Return (x, y) of the center of cell containing provided text 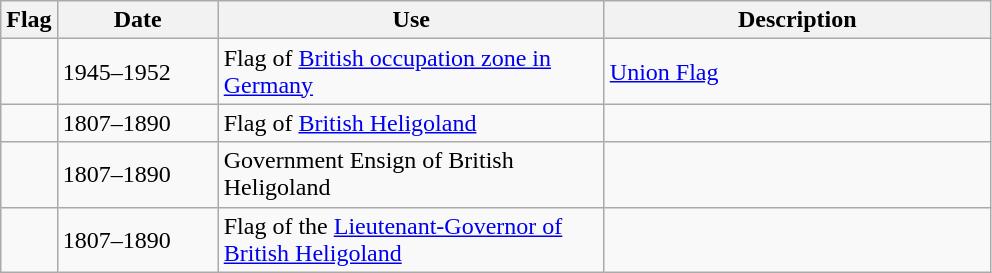
Flag of British occupation zone in Germany (411, 72)
Description (797, 20)
Flag of British Heligoland (411, 123)
Union Flag (797, 72)
Flag of the Lieutenant-Governor of British Heligoland (411, 240)
Date (138, 20)
1945–1952 (138, 72)
Government Ensign of British Heligoland (411, 174)
Flag (29, 20)
Use (411, 20)
